Detect which cell encompasses the target text, then output its [X, Y] center coordinate. 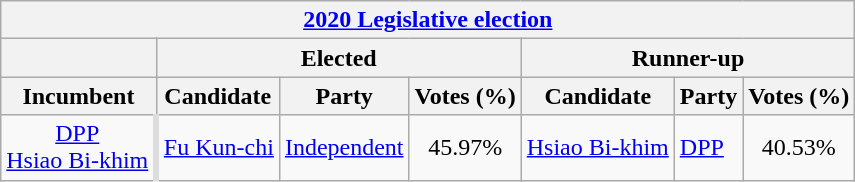
Independent [344, 148]
45.97% [465, 148]
Elected [338, 58]
DPPHsiao Bi-khim [78, 148]
Hsiao Bi-khim [598, 148]
Fu Kun-chi [218, 148]
2020 Legislative election [428, 20]
Runner-up [688, 58]
Incumbent [78, 96]
40.53% [799, 148]
DPP [708, 148]
